Identify which cell holds the provided text, then report its [x, y] central coordinate. 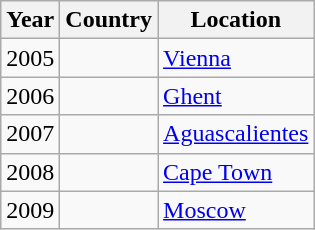
2006 [30, 96]
2009 [30, 210]
2007 [30, 134]
Location [236, 20]
Cape Town [236, 172]
Year [30, 20]
Ghent [236, 96]
2005 [30, 58]
Country [109, 20]
Vienna [236, 58]
Aguascalientes [236, 134]
Moscow [236, 210]
2008 [30, 172]
